Output the [X, Y] coordinate of the center of the cell containing the given text.  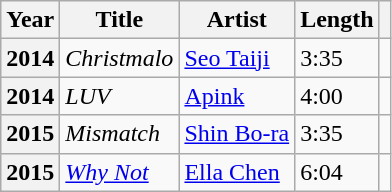
Title [120, 20]
4:00 [337, 96]
Christmalo [120, 58]
LUV [120, 96]
Ella Chen [237, 172]
Year [30, 20]
Why Not [120, 172]
Shin Bo-ra [237, 134]
Seo Taiji [237, 58]
Length [337, 20]
Apink [237, 96]
Artist [237, 20]
6:04 [337, 172]
Mismatch [120, 134]
